Detect which cell encompasses the target text, then output its [X, Y] center coordinate. 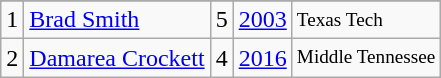
Brad Smith [117, 20]
Texas Tech [366, 20]
Middle Tennessee [366, 58]
4 [222, 58]
1 [12, 20]
Damarea Crockett [117, 58]
2003 [262, 20]
2 [12, 58]
5 [222, 20]
2016 [262, 58]
